For the text-containing cell, return its midpoint in [X, Y] coordinate format. 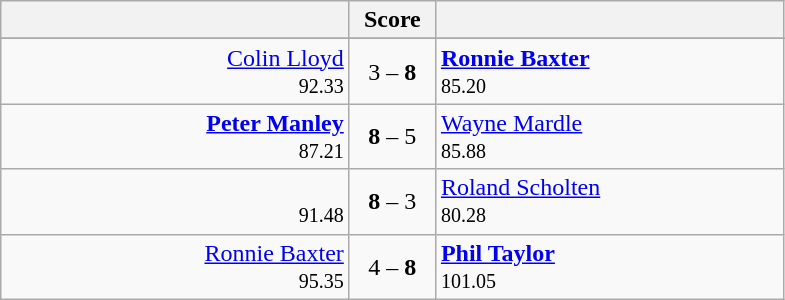
Roland Scholten 80.28 [610, 202]
Ronnie Baxter 85.20 [610, 72]
91.48 [176, 202]
Phil Taylor 101.05 [610, 266]
Wayne Mardle 85.88 [610, 136]
3 – 8 [392, 72]
Score [392, 20]
4 – 8 [392, 266]
8 – 3 [392, 202]
Colin Lloyd 92.33 [176, 72]
Peter Manley 87.21 [176, 136]
Ronnie Baxter 95.35 [176, 266]
8 – 5 [392, 136]
